Output the (x, y) coordinate of the center of the cell containing the given text.  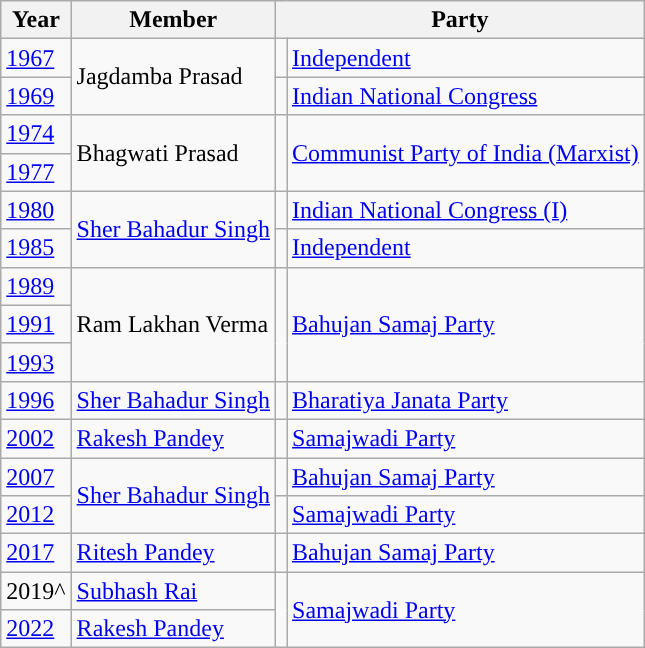
1977 (36, 172)
2007 (36, 477)
Bhagwati Prasad (173, 153)
Member (173, 20)
Indian National Congress (466, 96)
1993 (36, 362)
2019^ (36, 591)
1989 (36, 286)
1974 (36, 134)
1969 (36, 96)
Communist Party of India (Marxist) (466, 153)
Indian National Congress (I) (466, 210)
2017 (36, 553)
1991 (36, 324)
1980 (36, 210)
2012 (36, 515)
1996 (36, 400)
Ritesh Pandey (173, 553)
Ram Lakhan Verma (173, 324)
Party (460, 20)
2002 (36, 438)
Bharatiya Janata Party (466, 400)
Subhash Rai (173, 591)
1985 (36, 248)
1967 (36, 58)
Year (36, 20)
Jagdamba Prasad (173, 77)
2022 (36, 629)
